Output the [X, Y] coordinate of the center of the cell containing the given text.  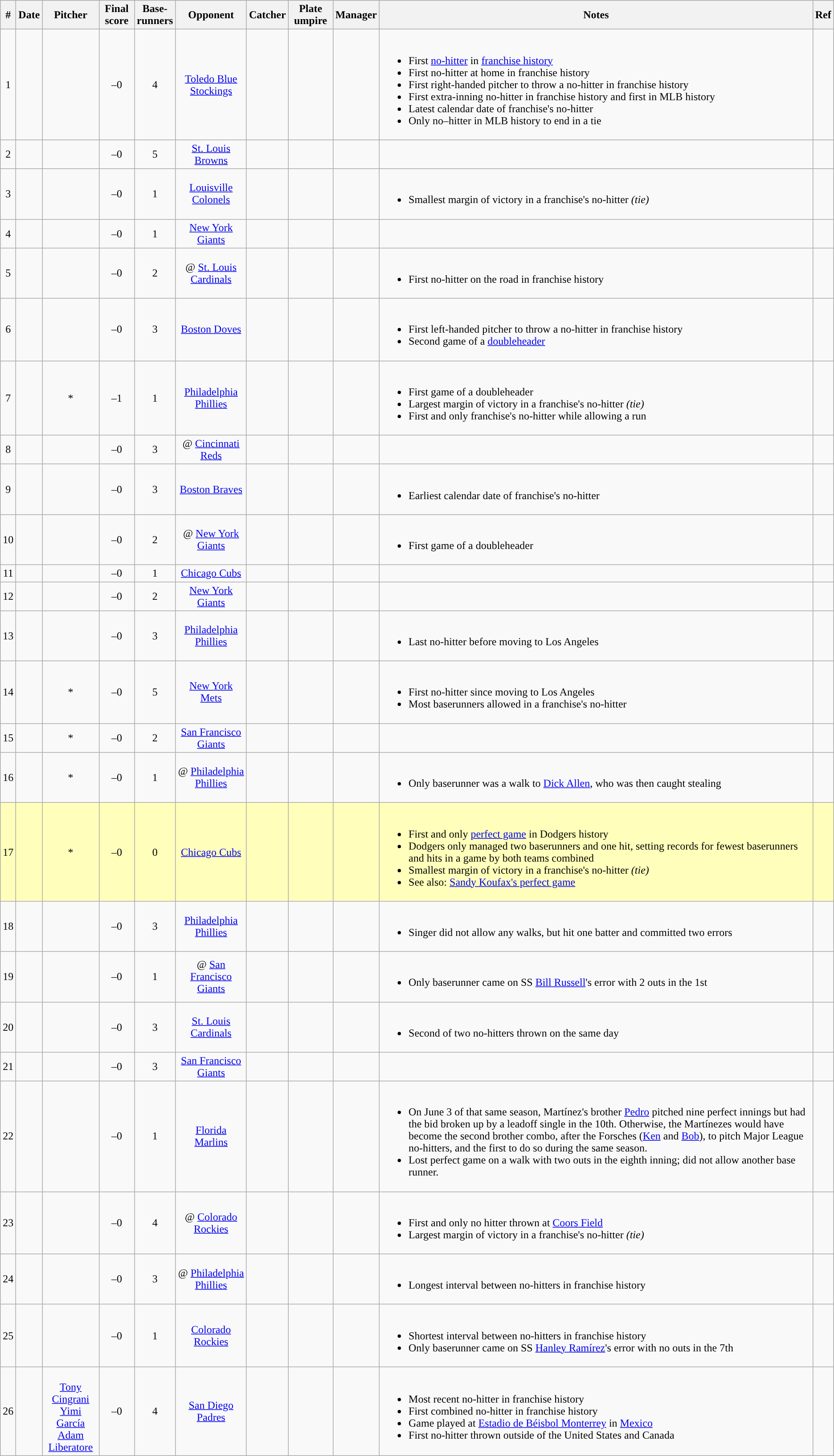
St. Louis Browns [211, 154]
18 [8, 926]
11 [8, 573]
0 [155, 852]
@ Cincinnati Reds [211, 450]
Boston Braves [211, 489]
Shortest interval between no-hitters in franchise historyOnly baserunner came on SS Hanley Ramírez's error with no outs in the 7th [596, 1335]
–1 [117, 398]
Second of two no-hitters thrown on the same day [596, 1027]
First game of a doubleheaderLargest margin of victory in a franchise's no-hitter (tie)First and only franchise's no-hitter while allowing a run [596, 398]
Plate umpire [311, 15]
@ New York Giants [211, 540]
Toledo Blue Stockings [211, 85]
New York Mets [211, 692]
9 [8, 489]
Only baserunner came on SS Bill Russell's error with 2 outs in the 1st [596, 977]
Final score [117, 15]
Opponent [211, 15]
19 [8, 977]
San Diego Padres [211, 1411]
12 [8, 596]
First game of a doubleheader [596, 540]
Tony Cingrani Yimi García Adam Liberatore [70, 1411]
Ref [823, 15]
St. Louis Cardinals [211, 1027]
Boston Doves [211, 329]
17 [8, 852]
16 [8, 777]
Singer did not allow any walks, but hit one batter and committed two errors [596, 926]
7 [8, 398]
First no-hitter since moving to Los AngelesMost baserunners allowed in a franchise's no-hitter [596, 692]
First left-handed pitcher to throw a no-hitter in franchise historySecond game of a doubleheader [596, 329]
6 [8, 329]
21 [8, 1067]
First and only no hitter thrown at Coors FieldLargest margin of victory in a franchise's no-hitter (tie) [596, 1223]
8 [8, 450]
Date [29, 15]
Colorado Rockies [211, 1335]
Catcher [267, 15]
@ San Francisco Giants [211, 977]
Pitcher [70, 15]
14 [8, 692]
Only baserunner was a walk to Dick Allen, who was then caught stealing [596, 777]
25 [8, 1335]
Manager [356, 15]
Louisville Colonels [211, 194]
Earliest calendar date of franchise's no-hitter [596, 489]
22 [8, 1136]
26 [8, 1411]
@ St. Louis Cardinals [211, 273]
Notes [596, 15]
# [8, 15]
15 [8, 738]
Smallest margin of victory in a franchise's no-hitter (tie) [596, 194]
24 [8, 1279]
Last no-hitter before moving to Los Angeles [596, 636]
13 [8, 636]
@ Colorado Rockies [211, 1223]
Longest interval between no-hitters in franchise history [596, 1279]
First no-hitter on the road in franchise history [596, 273]
23 [8, 1223]
20 [8, 1027]
10 [8, 540]
Base-runners [155, 15]
Florida Marlins [211, 1136]
